Extract the (x, y) coordinate from the center of the cell holding the provided text.  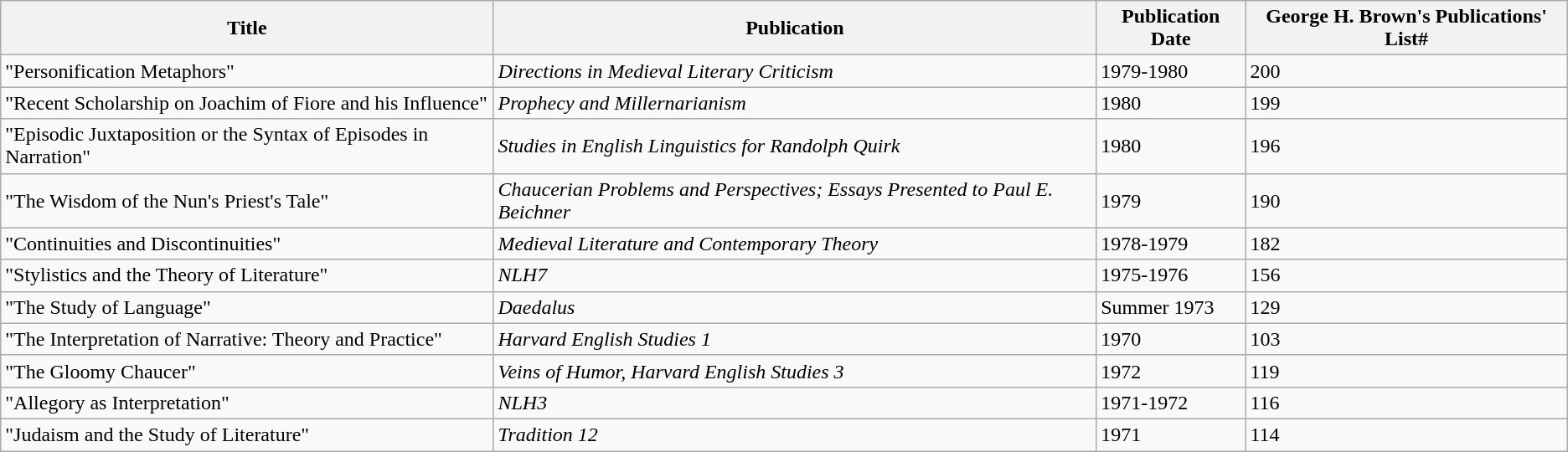
1975-1976 (1171, 275)
Publication (795, 28)
Prophecy and Millernarianism (795, 103)
"The Interpretation of Narrative: Theory and Practice" (247, 339)
114 (1406, 434)
1971-1972 (1171, 403)
"Stylistics and the Theory of Literature" (247, 275)
156 (1406, 275)
129 (1406, 307)
1970 (1171, 339)
Daedalus (795, 307)
200 (1406, 71)
"The Study of Language" (247, 307)
"Personification Metaphors" (247, 71)
NLH7 (795, 275)
"The Wisdom of the Nun's Priest's Tale" (247, 201)
199 (1406, 103)
Harvard English Studies 1 (795, 339)
103 (1406, 339)
"Continuities and Discontinuities" (247, 244)
"The Gloomy Chaucer" (247, 371)
Directions in Medieval Literary Criticism (795, 71)
1979 (1171, 201)
196 (1406, 146)
1972 (1171, 371)
Title (247, 28)
1978-1979 (1171, 244)
Veins of Humor, Harvard English Studies 3 (795, 371)
Tradition 12 (795, 434)
NLH3 (795, 403)
116 (1406, 403)
"Judaism and the Study of Literature" (247, 434)
"Episodic Juxtaposition or the Syntax of Episodes in Narration" (247, 146)
Summer 1973 (1171, 307)
Medieval Literature and Contemporary Theory (795, 244)
1979-1980 (1171, 71)
Publication Date (1171, 28)
"Allegory as Interpretation" (247, 403)
George H. Brown's Publications' List# (1406, 28)
119 (1406, 371)
182 (1406, 244)
Studies in English Linguistics for Randolph Quirk (795, 146)
Chaucerian Problems and Perspectives; Essays Presented to Paul E. Beichner (795, 201)
"Recent Scholarship on Joachim of Fiore and his Influence" (247, 103)
1971 (1171, 434)
190 (1406, 201)
